Capture the cell that displays the provided text and extract its (x, y) central coordinate. 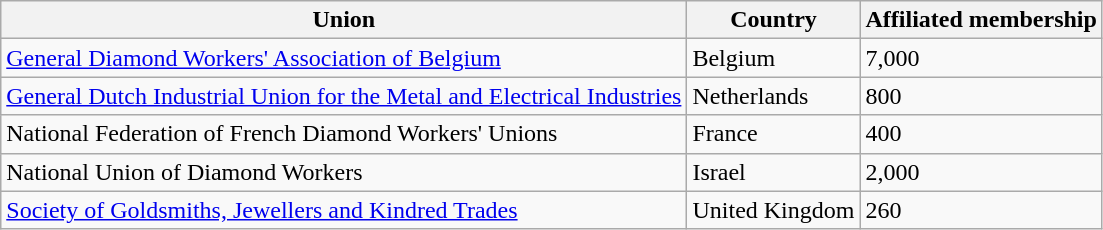
National Union of Diamond Workers (344, 172)
Union (344, 20)
2,000 (981, 172)
Netherlands (774, 96)
General Diamond Workers' Association of Belgium (344, 58)
France (774, 134)
National Federation of French Diamond Workers' Unions (344, 134)
General Dutch Industrial Union for the Metal and Electrical Industries (344, 96)
Society of Goldsmiths, Jewellers and Kindred Trades (344, 210)
400 (981, 134)
Belgium (774, 58)
800 (981, 96)
7,000 (981, 58)
Country (774, 20)
Affiliated membership (981, 20)
Israel (774, 172)
United Kingdom (774, 210)
260 (981, 210)
